Extract the [x, y] coordinate from the center of the cell holding the provided text.  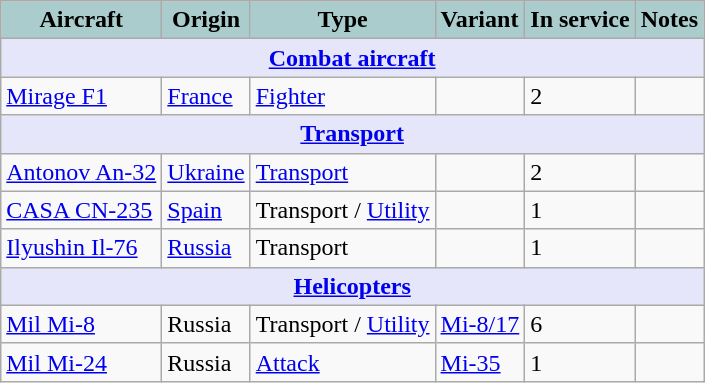
Mi-8/17 [480, 324]
France [206, 96]
Aircraft [82, 20]
Mi-35 [480, 362]
Spain [206, 210]
Antonov An-32 [82, 172]
Mil Mi-8 [82, 324]
Combat aircraft [352, 58]
In service [580, 20]
CASA CN-235 [82, 210]
Notes [669, 20]
Mil Mi-24 [82, 362]
Ilyushin Il-76 [82, 248]
Helicopters [352, 286]
Type [342, 20]
Origin [206, 20]
Variant [480, 20]
Mirage F1 [82, 96]
Fighter [342, 96]
6 [580, 324]
Ukraine [206, 172]
Attack [342, 362]
